Output the [x, y] coordinate of the center of the cell containing the given text.  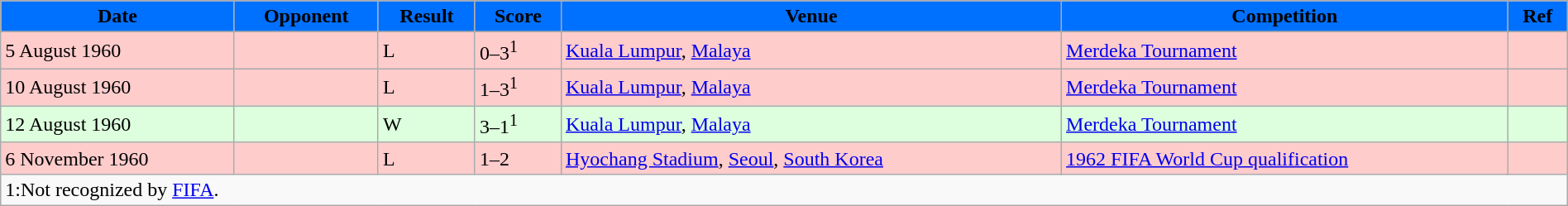
Opponent [306, 17]
6 November 1960 [117, 158]
12 August 1960 [117, 124]
5 August 1960 [117, 51]
1–31 [518, 88]
Venue [810, 17]
Score [518, 17]
1:Not recognized by FIFA. [784, 190]
Ref [1537, 17]
Date [117, 17]
Competition [1285, 17]
Hyochang Stadium, Seoul, South Korea [810, 158]
10 August 1960 [117, 88]
3–11 [518, 124]
Result [427, 17]
W [427, 124]
1962 FIFA World Cup qualification [1285, 158]
1–2 [518, 158]
0–31 [518, 51]
